Identify which cell holds the provided text, then report its (x, y) central coordinate. 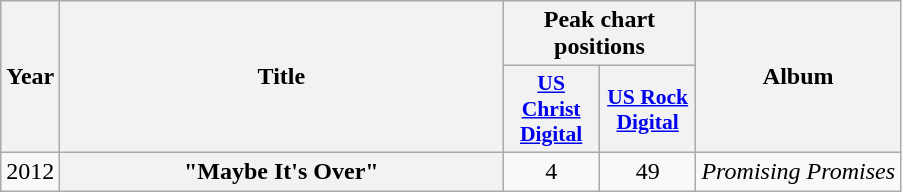
Album (798, 77)
2012 (30, 171)
49 (648, 171)
US Christ Digital (552, 110)
"Maybe It's Over" (282, 171)
Year (30, 77)
Title (282, 77)
Promising Promises (798, 171)
US Rock Digital (648, 110)
4 (552, 171)
Peak chart positions (600, 34)
